Extract the [x, y] coordinate from the center of the cell holding the provided text.  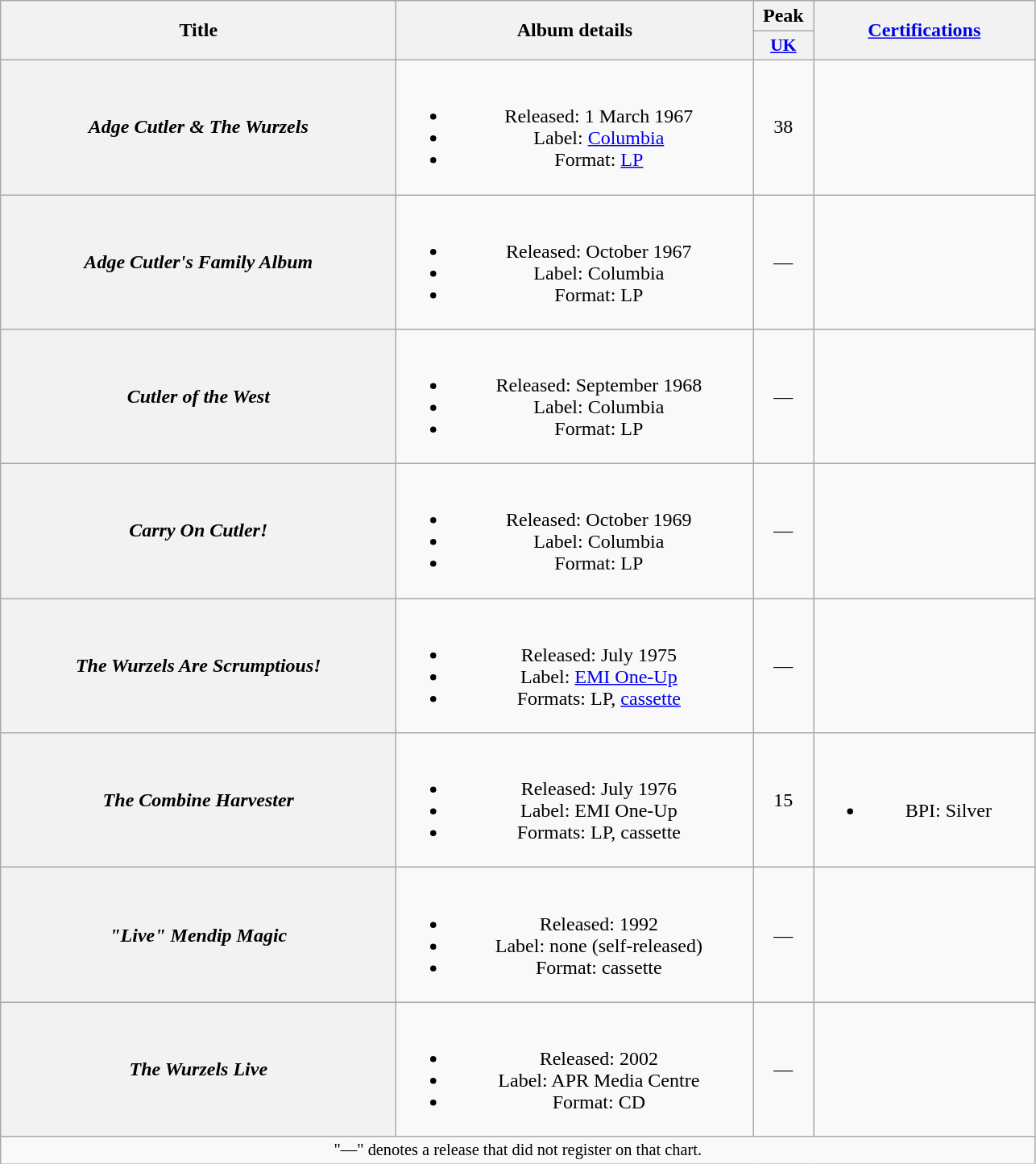
Released: 1 March 1967Label: ColumbiaFormat: LP [575, 127]
"—" denotes a release that did not register on that chart. [518, 1150]
Released: October 1969Label: ColumbiaFormat: LP [575, 532]
Released: October 1967Label: ColumbiaFormat: LP [575, 263]
The Wurzels Are Scrumptious! [198, 665]
Peak [783, 16]
The Wurzels Live [198, 1070]
Title [198, 31]
15 [783, 801]
Cutler of the West [198, 396]
Released: September 1968Label: ColumbiaFormat: LP [575, 396]
Released: July 1975Label: EMI One-UpFormats: LP, cassette [575, 665]
Adge Cutler & The Wurzels [198, 127]
Released: 1992Label: none (self-released)Format: cassette [575, 934]
Adge Cutler's Family Album [198, 263]
Released: 2002Label: APR Media CentreFormat: CD [575, 1070]
UK [783, 46]
Certifications [925, 31]
Released: July 1976Label: EMI One-UpFormats: LP, cassette [575, 801]
Carry On Cutler! [198, 532]
"Live" Mendip Magic [198, 934]
BPI: Silver [925, 801]
38 [783, 127]
Album details [575, 31]
The Combine Harvester [198, 801]
